Determine the [x, y] coordinate at the center of the cell enclosing the given text.  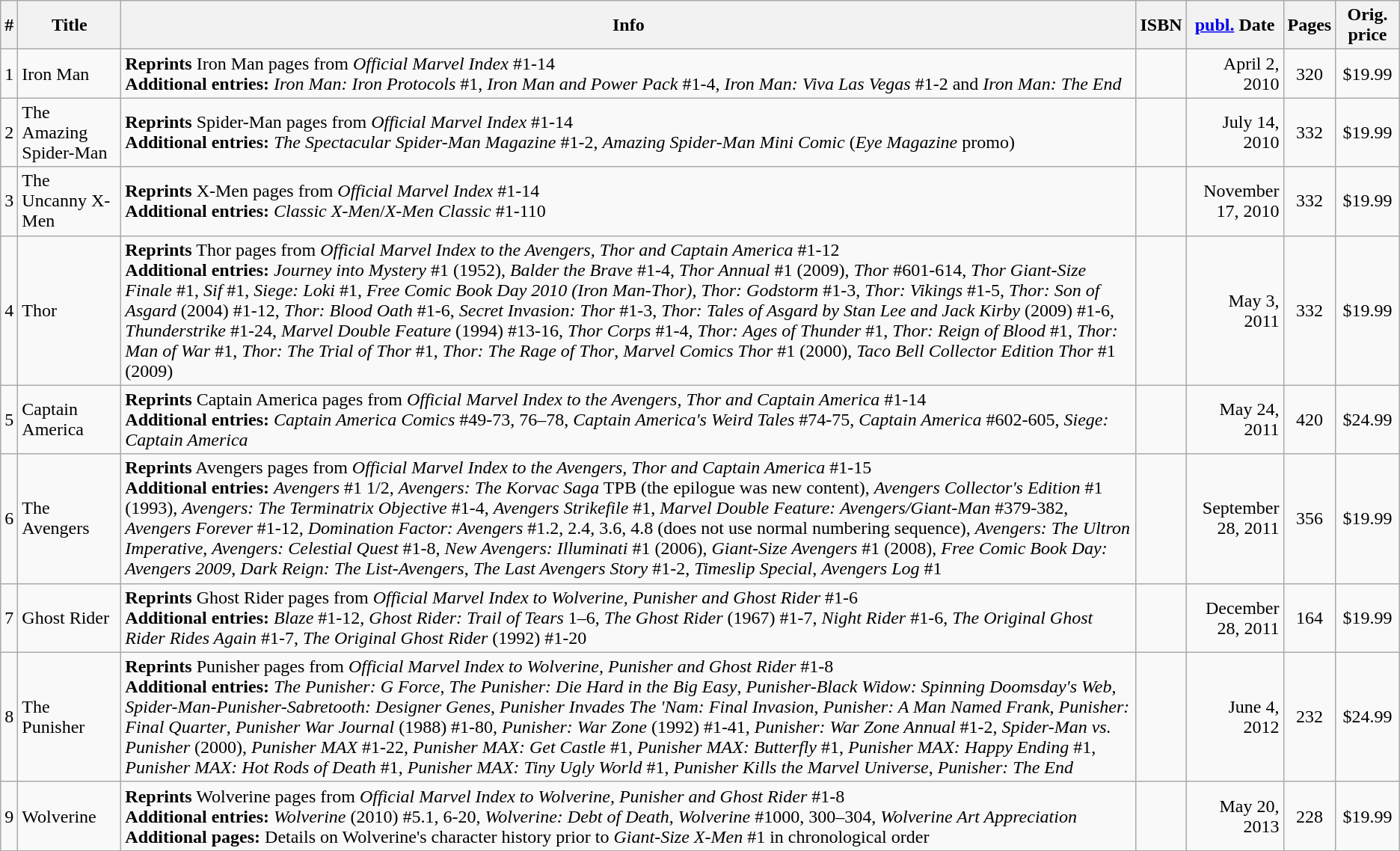
Captain America [70, 420]
Orig. price [1368, 25]
Title [70, 25]
356 [1310, 519]
May 24, 2011 [1235, 420]
September 28, 2011 [1235, 519]
May 20, 2013 [1235, 816]
May 3, 2011 [1235, 310]
Wolverine [70, 816]
The Uncanny X-Men [70, 201]
1 [9, 73]
Info [628, 25]
7 [9, 618]
9 [9, 816]
The Amazing Spider-Man [70, 132]
232 [1310, 716]
320 [1310, 73]
4 [9, 310]
# [9, 25]
228 [1310, 816]
Reprints X-Men pages from Official Marvel Index #1-14 Additional entries: Classic X-Men/X-Men Classic #1-110 [628, 201]
420 [1310, 420]
Iron Man [70, 73]
July 14, 2010 [1235, 132]
ISBN [1161, 25]
December 28, 2011 [1235, 618]
Pages [1310, 25]
publ. Date [1235, 25]
November 17, 2010 [1235, 201]
5 [9, 420]
2 [9, 132]
June 4, 2012 [1235, 716]
The Punisher [70, 716]
164 [1310, 618]
3 [9, 201]
6 [9, 519]
8 [9, 716]
Ghost Rider [70, 618]
The Avengers [70, 519]
April 2, 2010 [1235, 73]
Thor [70, 310]
